Detect which cell encompasses the target text, then output its [x, y] center coordinate. 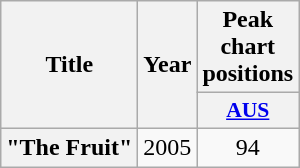
94 [248, 147]
2005 [168, 147]
Peak chart positions [248, 47]
"The Fruit" [70, 147]
Year [168, 65]
AUS [248, 111]
Title [70, 65]
